Locate the cell with the specified text and output its [X, Y] center coordinate. 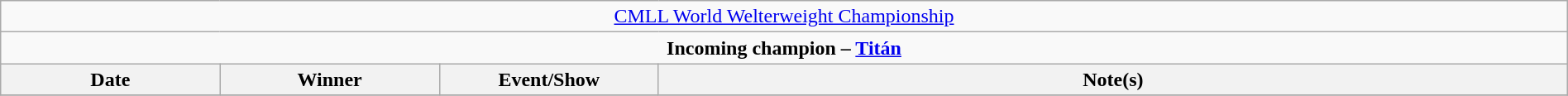
Note(s) [1113, 79]
Event/Show [549, 79]
Incoming champion – Titán [784, 48]
Winner [329, 79]
CMLL World Welterweight Championship [784, 17]
Date [111, 79]
